Detect which cell encompasses the target text, then output its [x, y] center coordinate. 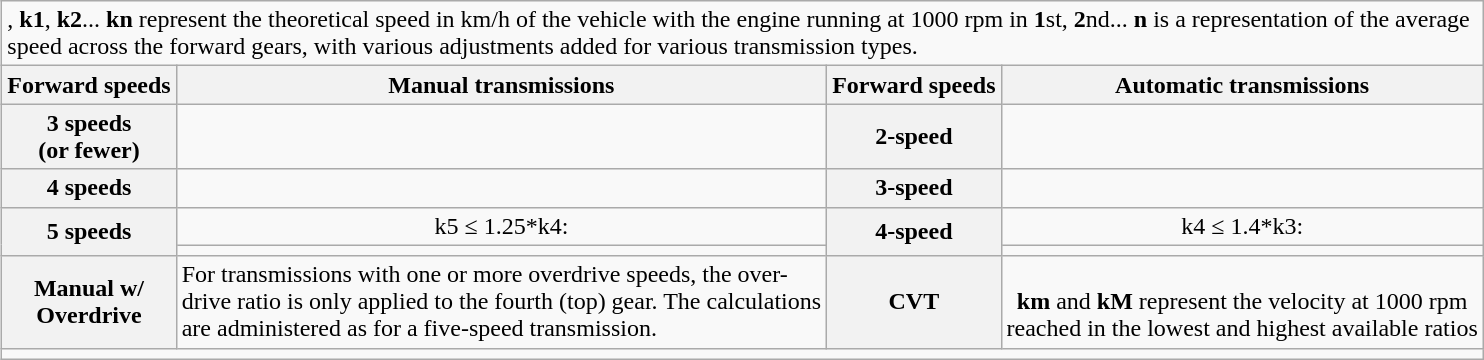
4 speeds [89, 188]
k4 ≤ 1.4*k3: [1242, 226]
3 speeds(or fewer) [89, 136]
3-speed [914, 188]
Automatic transmissions [1242, 85]
Manual w/Overdrive [89, 302]
2-speed [914, 136]
CVT [914, 302]
k5 ≤ 1.25*k4: [501, 226]
km and kM represent the velocity at 1000 rpmreached in the lowest and highest available ratios [1242, 302]
5 speeds [89, 232]
Manual transmissions [501, 85]
4-speed [914, 232]
